Pinpoint the cell where the given text exists, returning its (x, y) midpoint coordinate. 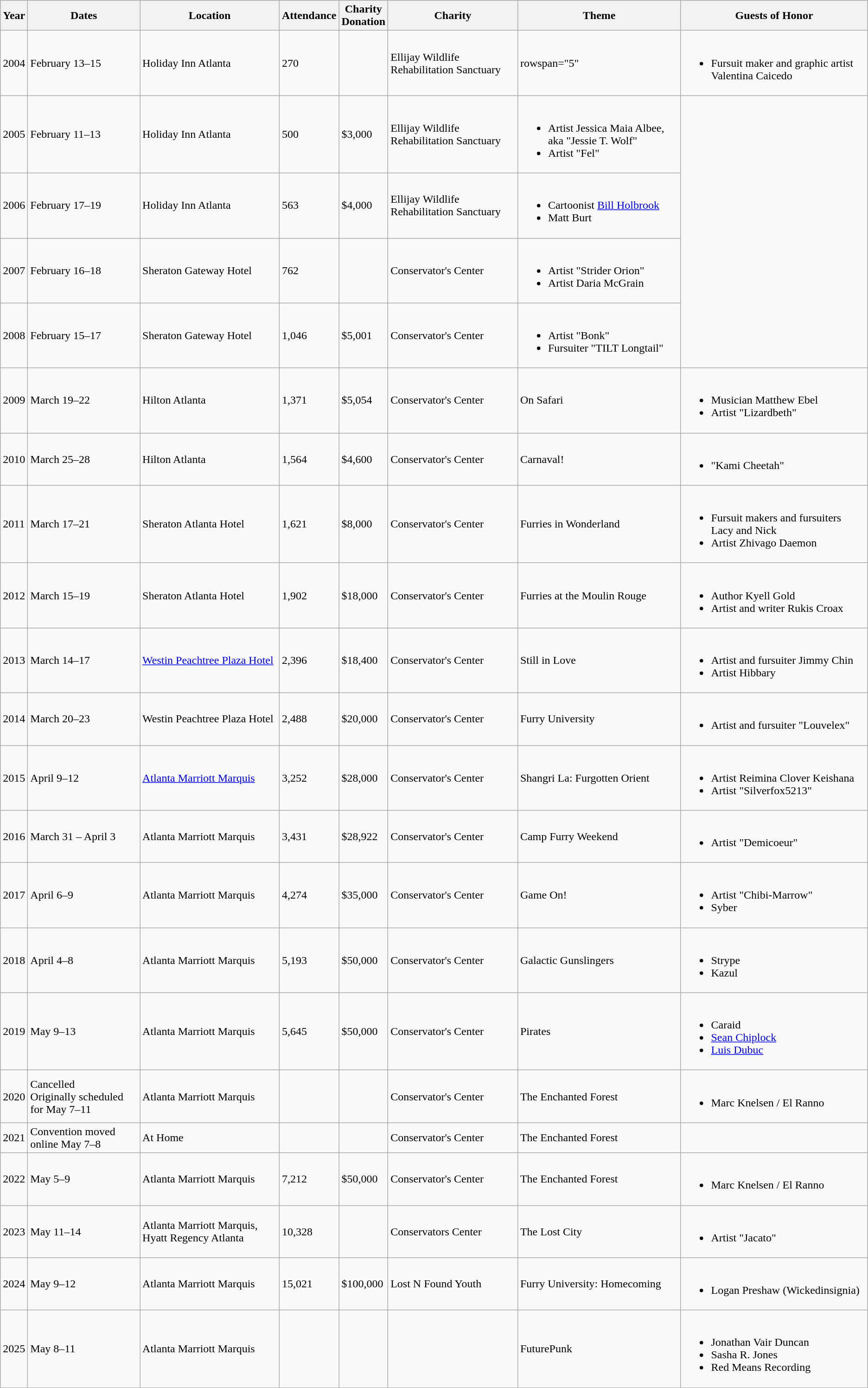
2017 (14, 895)
Furry University: Homecoming (599, 1284)
February 11–13 (84, 135)
$20,000 (364, 719)
Musician Matthew EbelArtist "Lizardbeth" (774, 400)
2020 (14, 1097)
At Home (210, 1137)
2012 (14, 595)
May 9–13 (84, 1032)
1,902 (309, 595)
Camp Furry Weekend (599, 837)
Still in Love (599, 660)
2,396 (309, 660)
15,021 (309, 1284)
$3,000 (364, 135)
Fursuit maker and graphic artist Valentina Caicedo (774, 63)
$28,922 (364, 837)
May 11–14 (84, 1231)
$4,000 (364, 206)
Convention moved online May 7–8 (84, 1137)
Charity (453, 16)
On Safari (599, 400)
2021 (14, 1137)
270 (309, 63)
Game On! (599, 895)
2018 (14, 960)
March 20–23 (84, 719)
2007 (14, 270)
FuturePunk (599, 1349)
2008 (14, 335)
2024 (14, 1284)
Artist "Strider Orion"Artist Daria McGrain (599, 270)
March 17–21 (84, 524)
$28,000 (364, 778)
March 25–28 (84, 459)
Carnaval! (599, 459)
$4,600 (364, 459)
2,488 (309, 719)
Artist and fursuiter Jimmy ChinArtist Hibbary (774, 660)
Pirates (599, 1032)
2006 (14, 206)
Location (210, 16)
"Kami Cheetah" (774, 459)
7,212 (309, 1179)
Logan Preshaw (Wickedinsignia) (774, 1284)
2023 (14, 1231)
Dates (84, 16)
1,564 (309, 459)
Lost N Found Youth (453, 1284)
$8,000 (364, 524)
2011 (14, 524)
Artist and fursuiter "Louvelex" (774, 719)
Guests of Honor (774, 16)
Artist "Jacato" (774, 1231)
3,431 (309, 837)
5,645 (309, 1032)
April 4–8 (84, 960)
2009 (14, 400)
3,252 (309, 778)
Galactic Gunslingers (599, 960)
Artist "Chibi-Marrow"Syber (774, 895)
2015 (14, 778)
Conservators Center (453, 1231)
2005 (14, 135)
563 (309, 206)
March 19–22 (84, 400)
Author Kyell GoldArtist and writer Rukis Croax (774, 595)
10,328 (309, 1231)
Theme (599, 16)
$35,000 (364, 895)
February 17–19 (84, 206)
The Lost City (599, 1231)
$5,054 (364, 400)
500 (309, 135)
$18,000 (364, 595)
$18,400 (364, 660)
Artist Reimina Clover KeishanaArtist "Silverfox5213" (774, 778)
Artist "Bonk"Fursuiter "TILT Longtail" (599, 335)
May 5–9 (84, 1179)
762 (309, 270)
Jonathan Vair DuncanSasha R. JonesRed Means Recording (774, 1349)
February 16–18 (84, 270)
Year (14, 16)
$100,000 (364, 1284)
April 9–12 (84, 778)
2025 (14, 1349)
March 31 – April 3 (84, 837)
Furries in Wonderland (599, 524)
April 6–9 (84, 895)
2019 (14, 1032)
Fursuit makers and fursuiters Lacy and NickArtist Zhivago Daemon (774, 524)
Attendance (309, 16)
5,193 (309, 960)
CharityDonation (364, 16)
2004 (14, 63)
Shangri La: Furgotten Orient (599, 778)
Atlanta Marriott Marquis, Hyatt Regency Atlanta (210, 1231)
1,046 (309, 335)
2010 (14, 459)
CaraidSean ChiplockLuis Dubuc (774, 1032)
1,621 (309, 524)
1,371 (309, 400)
2013 (14, 660)
$5,001 (364, 335)
2022 (14, 1179)
May 9–12 (84, 1284)
Artist Jessica Maia Albee, aka "Jessie T. Wolf"Artist "Fel" (599, 135)
2014 (14, 719)
StrypeKazul (774, 960)
February 13–15 (84, 63)
March 14–17 (84, 660)
Furries at the Moulin Rouge (599, 595)
CancelledOriginally scheduled for May 7–11 (84, 1097)
Furry University (599, 719)
Cartoonist Bill HolbrookMatt Burt (599, 206)
rowspan="5" (599, 63)
Artist "Demicoeur" (774, 837)
February 15–17 (84, 335)
4,274 (309, 895)
May 8–11 (84, 1349)
2016 (14, 837)
March 15–19 (84, 595)
